Capture the cell that displays the provided text and extract its [X, Y] central coordinate. 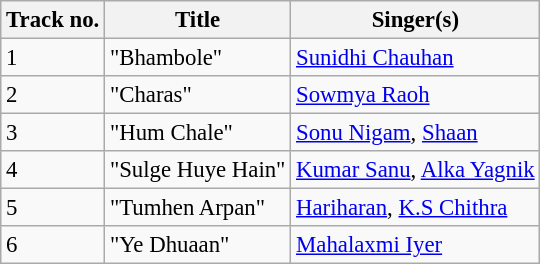
Sonu Nigam, Shaan [416, 133]
"Hum Chale" [198, 133]
Mahalaxmi Iyer [416, 245]
Singer(s) [416, 20]
"Sulge Huye Hain" [198, 170]
Sunidhi Chauhan [416, 58]
4 [53, 170]
2 [53, 95]
"Ye Dhuaan" [198, 245]
1 [53, 58]
Track no. [53, 20]
Hariharan, K.S Chithra [416, 208]
3 [53, 133]
5 [53, 208]
"Charas" [198, 95]
6 [53, 245]
"Tumhen Arpan" [198, 208]
Kumar Sanu, Alka Yagnik [416, 170]
Title [198, 20]
Sowmya Raoh [416, 95]
"Bhambole" [198, 58]
